Extract the (X, Y) coordinate from the center of the cell holding the provided text.  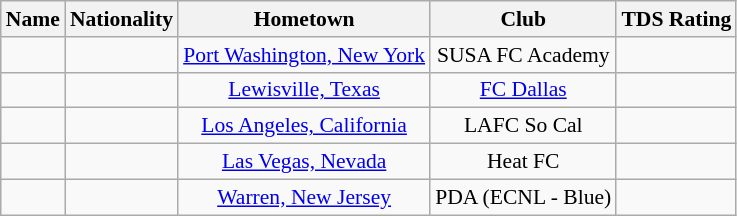
Hometown (304, 19)
Las Vegas, Nevada (304, 162)
Port Washington, New York (304, 55)
Club (523, 19)
LAFC So Cal (523, 126)
Warren, New Jersey (304, 197)
Heat FC (523, 162)
TDS Rating (676, 19)
Los Angeles, California (304, 126)
Lewisville, Texas (304, 90)
Nationality (122, 19)
SUSA FC Academy (523, 55)
Name (33, 19)
FC Dallas (523, 90)
PDA (ECNL - Blue) (523, 197)
